Find where the given text appears and provide that cell's center as [x, y] coordinate. 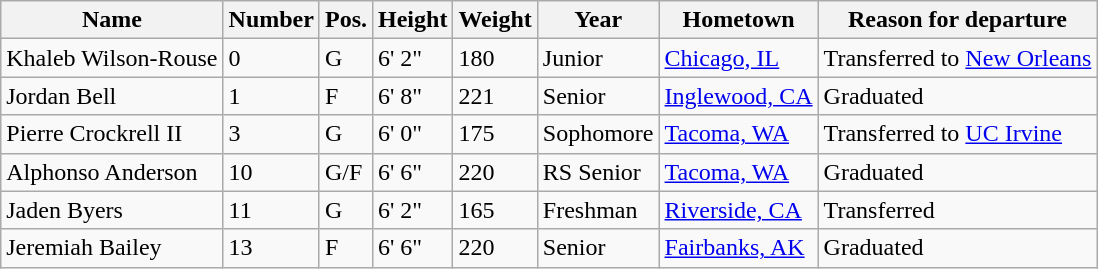
Alphonso Anderson [112, 172]
6' 8" [413, 96]
Name [112, 20]
Jeremiah Bailey [112, 248]
G/F [346, 172]
Junior [598, 58]
1 [271, 96]
Fairbanks, AK [738, 248]
221 [495, 96]
Pos. [346, 20]
Sophomore [598, 134]
Height [413, 20]
6' 0" [413, 134]
Jaden Byers [112, 210]
3 [271, 134]
Weight [495, 20]
0 [271, 58]
RS Senior [598, 172]
Transferred [958, 210]
Riverside, CA [738, 210]
Chicago, IL [738, 58]
Year [598, 20]
Transferred to UC Irvine [958, 134]
10 [271, 172]
Khaleb Wilson-Rouse [112, 58]
Freshman [598, 210]
13 [271, 248]
180 [495, 58]
11 [271, 210]
Jordan Bell [112, 96]
175 [495, 134]
Pierre Crockrell II [112, 134]
Inglewood, CA [738, 96]
Reason for departure [958, 20]
165 [495, 210]
Hometown [738, 20]
Transferred to New Orleans [958, 58]
Number [271, 20]
